Capture the cell that displays the provided text and extract its (X, Y) central coordinate. 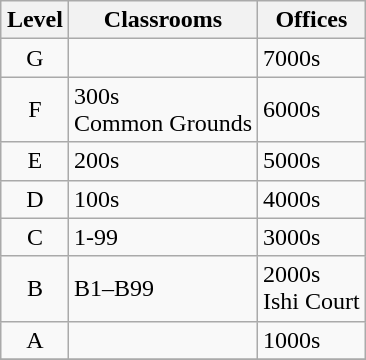
1000s (312, 340)
200s (162, 161)
F (34, 110)
E (34, 161)
Offices (312, 20)
Classrooms (162, 20)
Level (34, 20)
300sCommon Grounds (162, 110)
3000s (312, 237)
7000s (312, 58)
4000s (312, 199)
1-99 (162, 237)
C (34, 237)
5000s (312, 161)
100s (162, 199)
B1–B99 (162, 288)
B (34, 288)
D (34, 199)
G (34, 58)
2000sIshi Court (312, 288)
6000s (312, 110)
A (34, 340)
